Return the [x, y] coordinate for the center point of the cell that contains the specified text.  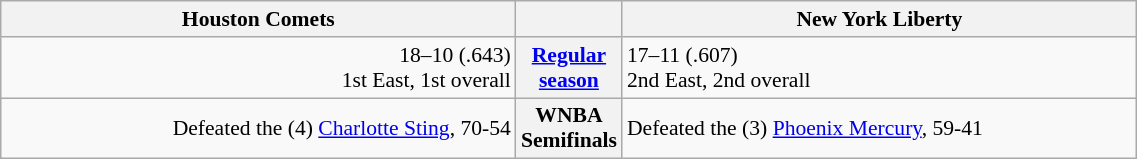
Houston Comets [258, 19]
WNBA Semifinals [569, 128]
Defeated the (4) Charlotte Sting, 70-54 [258, 128]
New York Liberty [880, 19]
Regular season [569, 68]
18–10 (.643)1st East, 1st overall [258, 68]
Defeated the (3) Phoenix Mercury, 59-41 [880, 128]
17–11 (.607)2nd East, 2nd overall [880, 68]
